Capture the cell that displays the provided text and extract its [x, y] central coordinate. 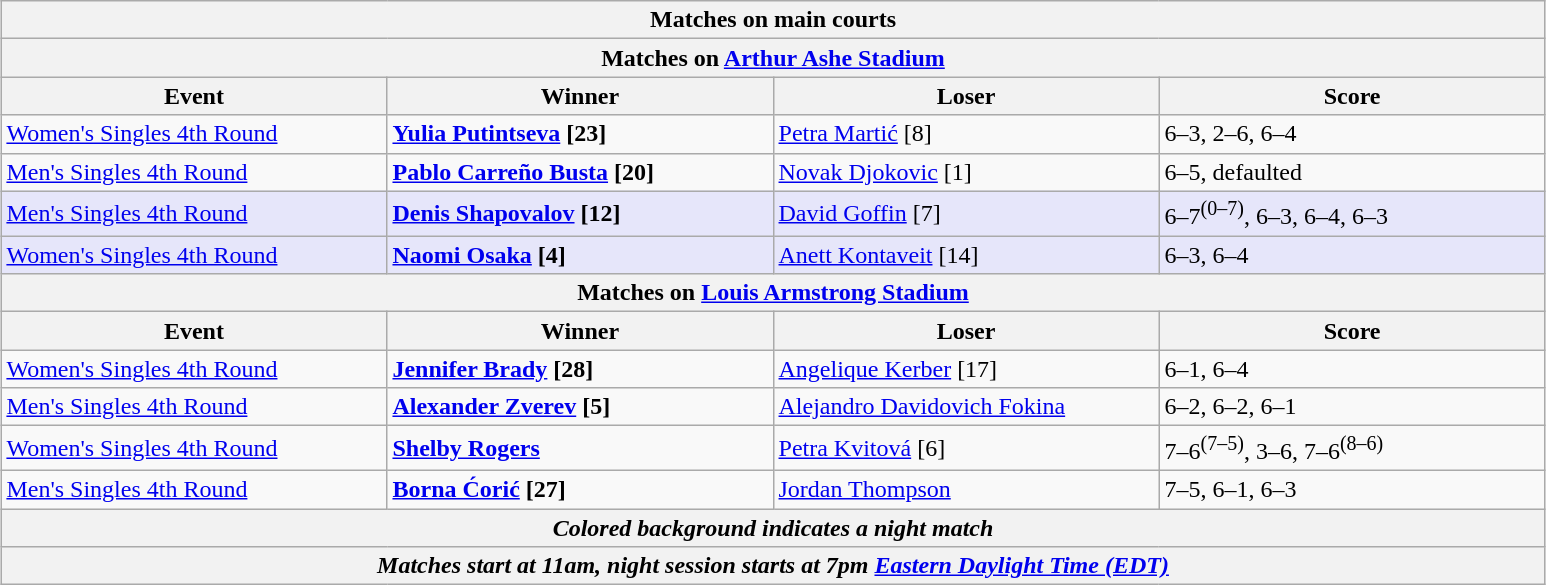
Matches on Louis Armstrong Stadium [773, 293]
6–3, 6–4 [1352, 255]
6–2, 6–2, 6–1 [1352, 407]
Shelby Rogers [580, 448]
Novak Djokovic [1] [966, 172]
Matches on Arthur Ashe Stadium [773, 58]
Matches on main courts [773, 20]
6–3, 2–6, 6–4 [1352, 134]
Jennifer Brady [28] [580, 369]
6–5, defaulted [1352, 172]
Naomi Osaka [4] [580, 255]
6–1, 6–4 [1352, 369]
Alejandro Davidovich Fokina [966, 407]
7–6(7–5), 3–6, 7–6(8–6) [1352, 448]
Alexander Zverev [5] [580, 407]
Jordan Thompson [966, 489]
Borna Ćorić [27] [580, 489]
Angelique Kerber [17] [966, 369]
Colored background indicates a night match [773, 528]
Yulia Putintseva [23] [580, 134]
7–5, 6–1, 6–3 [1352, 489]
Petra Kvitová [6] [966, 448]
Pablo Carreño Busta [20] [580, 172]
David Goffin [7] [966, 214]
Matches start at 11am, night session starts at 7pm Eastern Daylight Time (EDT) [773, 566]
6–7(0–7), 6–3, 6–4, 6–3 [1352, 214]
Petra Martić [8] [966, 134]
Anett Kontaveit [14] [966, 255]
Denis Shapovalov [12] [580, 214]
